Return the (x, y) coordinate for the center point of the cell that contains the specified text.  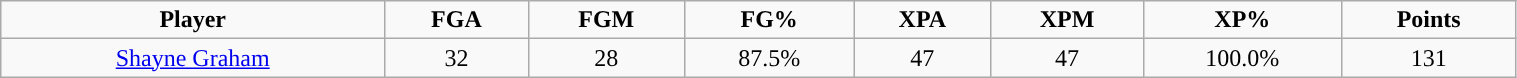
XP% (1242, 20)
87.5% (769, 58)
XPM (1068, 20)
Points (1428, 20)
XPA (922, 20)
FGM (606, 20)
FG% (769, 20)
32 (457, 58)
131 (1428, 58)
Player (193, 20)
FGA (457, 20)
100.0% (1242, 58)
28 (606, 58)
Shayne Graham (193, 58)
